Identify which cell holds the provided text, then report its (X, Y) central coordinate. 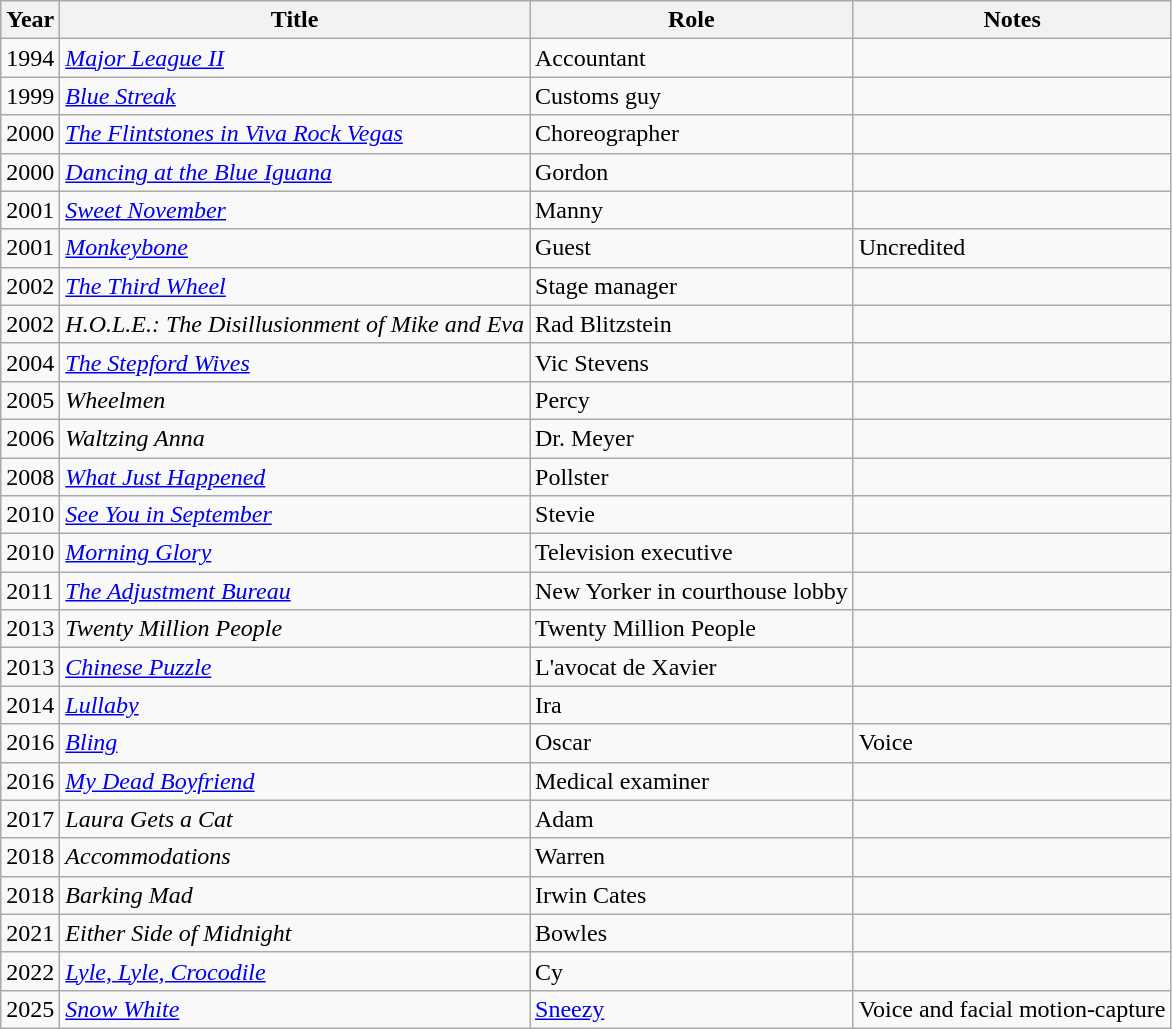
Bowles (692, 933)
Vic Stevens (692, 362)
Pollster (692, 477)
2011 (30, 591)
Morning Glory (295, 553)
Sweet November (295, 210)
Accommodations (295, 857)
The Third Wheel (295, 286)
Gordon (692, 172)
My Dead Boyfriend (295, 781)
Dr. Meyer (692, 438)
Percy (692, 400)
1994 (30, 58)
Sneezy (692, 1009)
Oscar (692, 743)
Medical examiner (692, 781)
Cy (692, 971)
Blue Streak (295, 96)
2005 (30, 400)
Stevie (692, 515)
The Stepford Wives (295, 362)
Manny (692, 210)
1999 (30, 96)
Bling (295, 743)
Irwin Cates (692, 895)
Snow White (295, 1009)
See You in September (295, 515)
2004 (30, 362)
Laura Gets a Cat (295, 819)
The Adjustment Bureau (295, 591)
2006 (30, 438)
Stage manager (692, 286)
Television executive (692, 553)
Dancing at the Blue Iguana (295, 172)
Voice (1012, 743)
2025 (30, 1009)
Notes (1012, 20)
Major League II (295, 58)
Wheelmen (295, 400)
Guest (692, 248)
2022 (30, 971)
Ira (692, 705)
Either Side of Midnight (295, 933)
Year (30, 20)
2021 (30, 933)
Customs guy (692, 96)
Accountant (692, 58)
The Flintstones in Viva Rock Vegas (295, 134)
Voice and facial motion-capture (1012, 1009)
Uncredited (1012, 248)
2017 (30, 819)
Role (692, 20)
Adam (692, 819)
L'avocat de Xavier (692, 667)
Chinese Puzzle (295, 667)
Rad Blitzstein (692, 324)
2008 (30, 477)
Lullaby (295, 705)
Choreographer (692, 134)
Title (295, 20)
Barking Mad (295, 895)
New Yorker in courthouse lobby (692, 591)
Lyle, Lyle, Crocodile (295, 971)
H.O.L.E.: The Disillusionment of Mike and Eva (295, 324)
2014 (30, 705)
Warren (692, 857)
Waltzing Anna (295, 438)
What Just Happened (295, 477)
Monkeybone (295, 248)
